Return the [x, y] coordinate for the center point of the cell that contains the specified text.  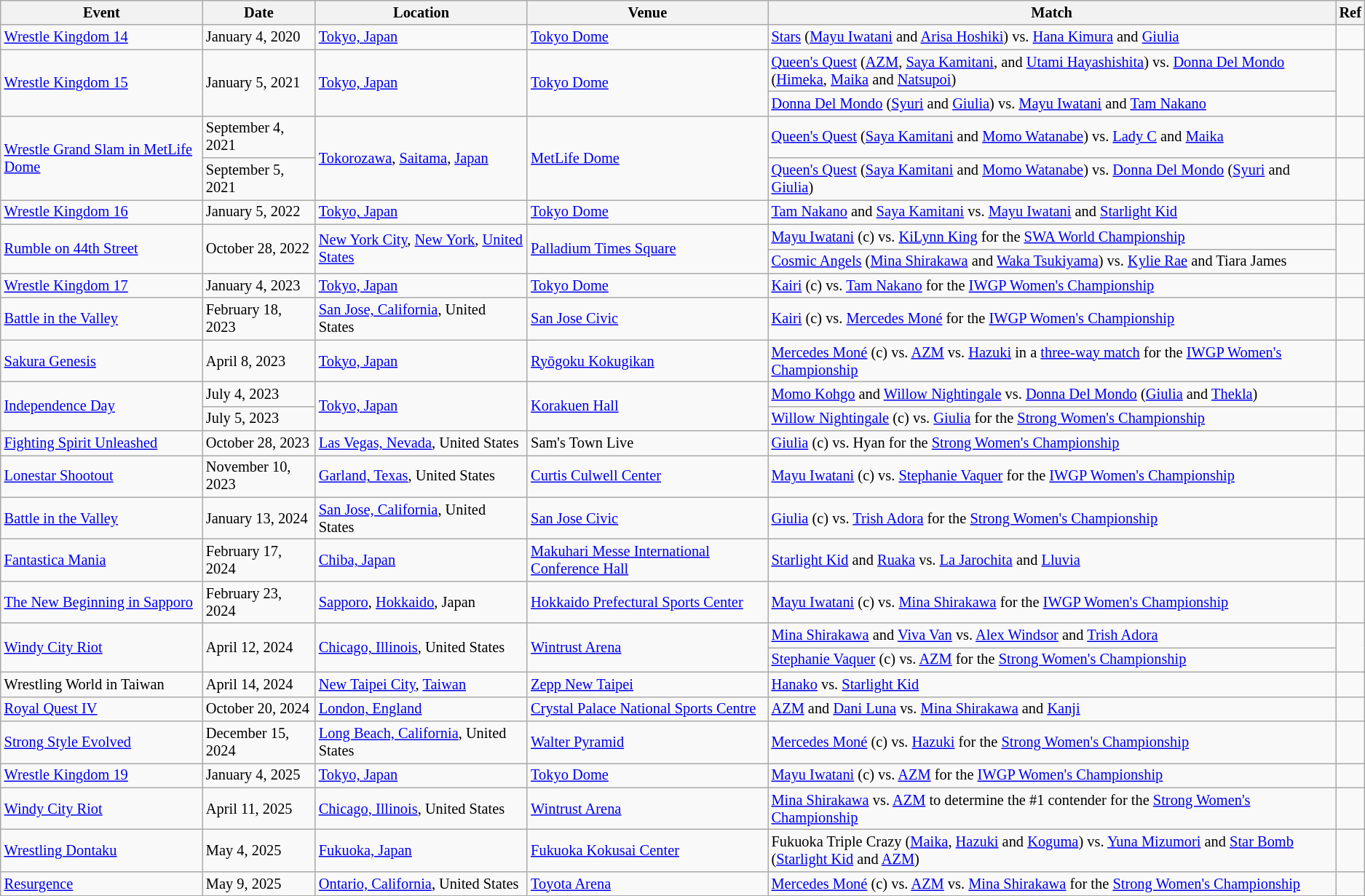
The New Beginning in Sapporo [102, 602]
November 10, 2023 [259, 476]
Match [1052, 12]
Walter Pyramid [647, 742]
Zepp New Taipei [647, 684]
Event [102, 12]
Las Vegas, Nevada, United States [421, 443]
Starlight Kid and Ruaka vs. La Jarochita and Lluvia [1052, 560]
July 5, 2023 [259, 419]
Wrestle Grand Slam in MetLife Dome [102, 157]
Fukuoka Triple Crazy (Maika, Hazuki and Koguma) vs. Yuna Mizumori and Star Bomb (Starlight Kid and AZM) [1052, 850]
MetLife Dome [647, 157]
Curtis Culwell Center [647, 476]
Crystal Palace National Sports Centre [647, 709]
February 23, 2024 [259, 602]
January 5, 2022 [259, 212]
February 18, 2023 [259, 319]
Mayu Iwatani (c) vs. KiLynn King for the SWA World Championship [1052, 237]
May 9, 2025 [259, 884]
AZM and Dani Luna vs. Mina Shirakawa and Kanji [1052, 709]
Strong Style Evolved [102, 742]
Wrestle Kingdom 15 [102, 83]
October 28, 2022 [259, 249]
April 8, 2023 [259, 361]
July 4, 2023 [259, 394]
Mayu Iwatani (c) vs. Stephanie Vaquer for the IWGP Women's Championship [1052, 476]
Queen's Quest (AZM, Saya Kamitani, and Utami Hayashishita) vs. Donna Del Mondo (Himeka, Maika and Natsupoi) [1052, 71]
Date [259, 12]
Wrestling World in Taiwan [102, 684]
February 17, 2024 [259, 560]
Wrestle Kingdom 16 [102, 212]
Hokkaido Prefectural Sports Center [647, 602]
Donna Del Mondo (Syuri and Giulia) vs. Mayu Iwatani and Tam Nakano [1052, 103]
January 4, 2020 [259, 37]
Ref [1350, 12]
Mercedes Moné (c) vs. Hazuki for the Strong Women's Championship [1052, 742]
Wrestle Kingdom 17 [102, 285]
Resurgence [102, 884]
Ryōgoku Kokugikan [647, 361]
Location [421, 12]
Wrestle Kingdom 14 [102, 37]
Rumble on 44th Street [102, 249]
Mina Shirakawa vs. AZM to determine the #1 contender for the Strong Women's Championship [1052, 809]
September 5, 2021 [259, 179]
Sapporo, Hokkaido, Japan [421, 602]
Mayu Iwatani (c) vs. Mina Shirakawa for the IWGP Women's Championship [1052, 602]
Venue [647, 12]
Fukuoka Kokusai Center [647, 850]
Stars (Mayu Iwatani and Arisa Hoshiki) vs. Hana Kimura and Giulia [1052, 37]
Queen's Quest (Saya Kamitani and Momo Watanabe) vs. Lady C and Maika [1052, 137]
Tam Nakano and Saya Kamitani vs. Mayu Iwatani and Starlight Kid [1052, 212]
London, England [421, 709]
Momo Kohgo and Willow Nightingale vs. Donna Del Mondo (Giulia and Thekla) [1052, 394]
December 15, 2024 [259, 742]
January 4, 2025 [259, 775]
Toyota Arena [647, 884]
Palladium Times Square [647, 249]
Tokorozawa, Saitama, Japan [421, 157]
Makuhari Messe International Conference Hall [647, 560]
Fantastica Mania [102, 560]
October 20, 2024 [259, 709]
September 4, 2021 [259, 137]
Mercedes Moné (c) vs. AZM vs. Hazuki in a three-way match for the IWGP Women's Championship [1052, 361]
April 11, 2025 [259, 809]
New York City, New York, United States [421, 249]
Sakura Genesis [102, 361]
October 28, 2023 [259, 443]
Ontario, California, United States [421, 884]
Sam's Town Live [647, 443]
January 13, 2024 [259, 518]
Independence Day [102, 406]
Garland, Texas, United States [421, 476]
May 4, 2025 [259, 850]
January 4, 2023 [259, 285]
Hanako vs. Starlight Kid [1052, 684]
Kairi (c) vs. Tam Nakano for the IWGP Women's Championship [1052, 285]
January 5, 2021 [259, 83]
Mayu Iwatani (c) vs. AZM for the IWGP Women's Championship [1052, 775]
Wrestling Dontaku [102, 850]
Wrestle Kingdom 19 [102, 775]
Lonestar Shootout [102, 476]
Royal Quest IV [102, 709]
Kairi (c) vs. Mercedes Moné for the IWGP Women's Championship [1052, 319]
Fukuoka, Japan [421, 850]
Stephanie Vaquer (c) vs. AZM for the Strong Women's Championship [1052, 659]
Fighting Spirit Unleashed [102, 443]
Mina Shirakawa and Viva Van vs. Alex Windsor and Trish Adora [1052, 635]
Queen's Quest (Saya Kamitani and Momo Watanabe) vs. Donna Del Mondo (Syuri and Giulia) [1052, 179]
Mercedes Moné (c) vs. AZM vs. Mina Shirakawa for the Strong Women's Championship [1052, 884]
Willow Nightingale (c) vs. Giulia for the Strong Women's Championship [1052, 419]
Korakuen Hall [647, 406]
April 14, 2024 [259, 684]
Giulia (c) vs. Hyan for the Strong Women's Championship [1052, 443]
Chiba, Japan [421, 560]
Long Beach, California, United States [421, 742]
New Taipei City, Taiwan [421, 684]
Cosmic Angels (Mina Shirakawa and Waka Tsukiyama) vs. Kylie Rae and Tiara James [1052, 261]
April 12, 2024 [259, 648]
Giulia (c) vs. Trish Adora for the Strong Women's Championship [1052, 518]
